Detect which cell encompasses the target text, then output its [X, Y] center coordinate. 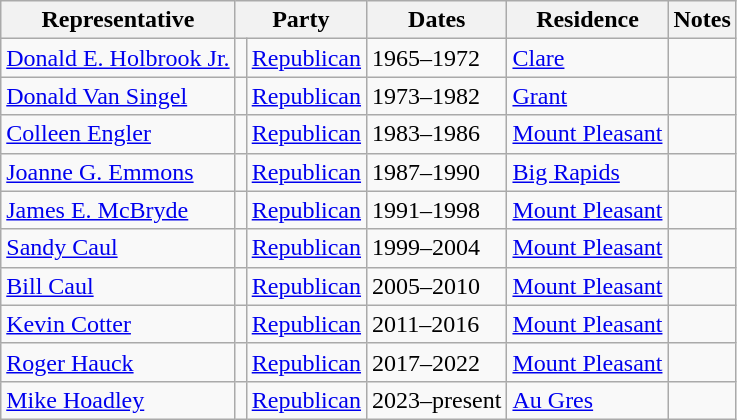
Grant [588, 96]
James E. McBryde [118, 210]
Bill Caul [118, 286]
Party [300, 20]
Notes [702, 20]
1991–1998 [437, 210]
1965–1972 [437, 58]
Dates [437, 20]
1973–1982 [437, 96]
1999–2004 [437, 248]
Joanne G. Emmons [118, 172]
Donald E. Holbrook Jr. [118, 58]
Residence [588, 20]
2005–2010 [437, 286]
1983–1986 [437, 134]
Clare [588, 58]
2023–present [437, 400]
Kevin Cotter [118, 324]
2017–2022 [437, 362]
Representative [118, 20]
Sandy Caul [118, 248]
Big Rapids [588, 172]
2011–2016 [437, 324]
Mike Hoadley [118, 400]
Roger Hauck [118, 362]
1987–1990 [437, 172]
Donald Van Singel [118, 96]
Colleen Engler [118, 134]
Au Gres [588, 400]
